Pinpoint the cell where the given text exists, returning its [X, Y] midpoint coordinate. 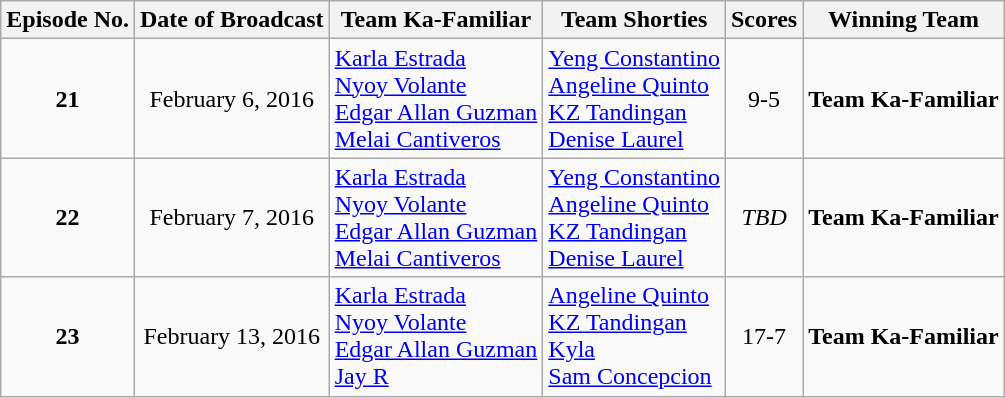
TBD [764, 218]
Scores [764, 20]
17-7 [764, 336]
February 6, 2016 [232, 98]
Team Shorties [634, 20]
21 [68, 98]
Angeline QuintoKZ TandinganKylaSam Concepcion [634, 336]
23 [68, 336]
Winning Team [904, 20]
February 13, 2016 [232, 336]
Episode No. [68, 20]
February 7, 2016 [232, 218]
22 [68, 218]
Date of Broadcast [232, 20]
Karla EstradaNyoy VolanteEdgar Allan GuzmanJay R [436, 336]
9-5 [764, 98]
